Return (X, Y) of the center of cell containing provided text 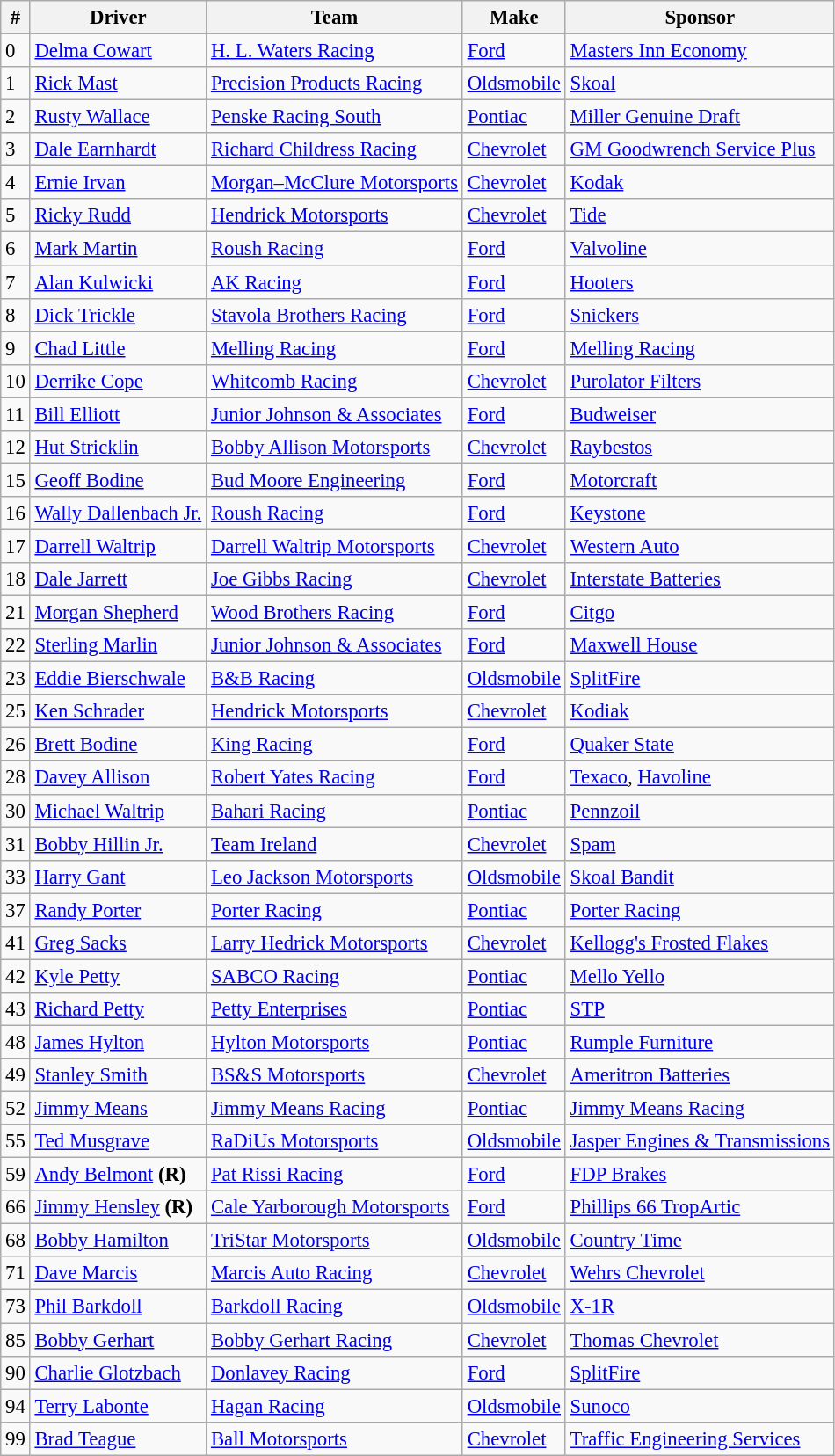
Skoal Bandit (700, 877)
5 (16, 215)
90 (16, 1372)
Purolator Filters (700, 381)
Bahari Racing (335, 811)
Rusty Wallace (118, 117)
Bobby Hamilton (118, 1241)
Harry Gant (118, 877)
Motorcraft (700, 480)
49 (16, 1075)
59 (16, 1175)
Raybestos (700, 448)
Phil Barkdoll (118, 1307)
17 (16, 546)
Delma Cowart (118, 51)
52 (16, 1109)
Ameritron Batteries (700, 1075)
Mark Martin (118, 249)
Geoff Bodine (118, 480)
Western Auto (700, 546)
Ernie Irvan (118, 183)
Hagan Racing (335, 1406)
# (16, 18)
Greg Sacks (118, 943)
Rick Mast (118, 84)
Kellogg's Frosted Flakes (700, 943)
48 (16, 1042)
Sponsor (700, 18)
AK Racing (335, 282)
Wally Dallenbach Jr. (118, 513)
Donlavey Racing (335, 1372)
Pat Rissi Racing (335, 1175)
68 (16, 1241)
43 (16, 1009)
Valvoline (700, 249)
18 (16, 579)
25 (16, 711)
Miller Genuine Draft (700, 117)
12 (16, 448)
Bobby Allison Motorsports (335, 448)
Jimmy Hensley (R) (118, 1207)
Team (335, 18)
Eddie Bierschwale (118, 679)
TriStar Motorsports (335, 1241)
Davey Allison (118, 778)
37 (16, 910)
Ted Musgrave (118, 1141)
BS&S Motorsports (335, 1075)
King Racing (335, 745)
Darrell Waltrip (118, 546)
Ball Motorsports (335, 1438)
Interstate Batteries (700, 579)
Phillips 66 TropArtic (700, 1207)
Dale Jarrett (118, 579)
Robert Yates Racing (335, 778)
Bobby Gerhart (118, 1340)
Tide (700, 215)
Ricky Rudd (118, 215)
Larry Hedrick Motorsports (335, 943)
Make (513, 18)
Cale Yarborough Motorsports (335, 1207)
Wehrs Chevrolet (700, 1274)
Team Ireland (335, 844)
Citgo (700, 613)
41 (16, 943)
Whitcomb Racing (335, 381)
Bobby Gerhart Racing (335, 1340)
Alan Kulwicki (118, 282)
55 (16, 1141)
H. L. Waters Racing (335, 51)
Bobby Hillin Jr. (118, 844)
9 (16, 348)
11 (16, 414)
15 (16, 480)
3 (16, 149)
22 (16, 645)
Marcis Auto Racing (335, 1274)
2 (16, 117)
Sunoco (700, 1406)
Traffic Engineering Services (700, 1438)
GM Goodwrench Service Plus (700, 149)
Joe Gibbs Racing (335, 579)
Precision Products Racing (335, 84)
Wood Brothers Racing (335, 613)
Thomas Chevrolet (700, 1340)
33 (16, 877)
31 (16, 844)
73 (16, 1307)
Sterling Marlin (118, 645)
85 (16, 1340)
Snickers (700, 315)
1 (16, 84)
71 (16, 1274)
Derrike Cope (118, 381)
21 (16, 613)
Michael Waltrip (118, 811)
99 (16, 1438)
Brett Bodine (118, 745)
0 (16, 51)
Charlie Glotzbach (118, 1372)
Dick Trickle (118, 315)
Barkdoll Racing (335, 1307)
Penske Racing South (335, 117)
Quaker State (700, 745)
James Hylton (118, 1042)
Randy Porter (118, 910)
8 (16, 315)
Morgan–McClure Motorsports (335, 183)
Jasper Engines & Transmissions (700, 1141)
Chad Little (118, 348)
Stanley Smith (118, 1075)
16 (16, 513)
94 (16, 1406)
Dave Marcis (118, 1274)
Kodiak (700, 711)
Andy Belmont (R) (118, 1175)
Petty Enterprises (335, 1009)
Richard Petty (118, 1009)
28 (16, 778)
Hooters (700, 282)
Maxwell House (700, 645)
Terry Labonte (118, 1406)
Dale Earnhardt (118, 149)
Spam (700, 844)
Driver (118, 18)
23 (16, 679)
Budweiser (700, 414)
Morgan Shepherd (118, 613)
Mello Yello (700, 976)
Jimmy Means (118, 1109)
SABCO Racing (335, 976)
Country Time (700, 1241)
10 (16, 381)
Texaco, Havoline (700, 778)
Leo Jackson Motorsports (335, 877)
Richard Childress Racing (335, 149)
Bill Elliott (118, 414)
Masters Inn Economy (700, 51)
7 (16, 282)
6 (16, 249)
Hylton Motorsports (335, 1042)
X-1R (700, 1307)
RaDiUs Motorsports (335, 1141)
Ken Schrader (118, 711)
B&B Racing (335, 679)
Bud Moore Engineering (335, 480)
42 (16, 976)
30 (16, 811)
Kodak (700, 183)
Hut Stricklin (118, 448)
Pennzoil (700, 811)
Skoal (700, 84)
Brad Teague (118, 1438)
66 (16, 1207)
STP (700, 1009)
26 (16, 745)
FDP Brakes (700, 1175)
Stavola Brothers Racing (335, 315)
Rumple Furniture (700, 1042)
Keystone (700, 513)
Darrell Waltrip Motorsports (335, 546)
Kyle Petty (118, 976)
4 (16, 183)
